Detect which cell encompasses the target text, then output its [X, Y] center coordinate. 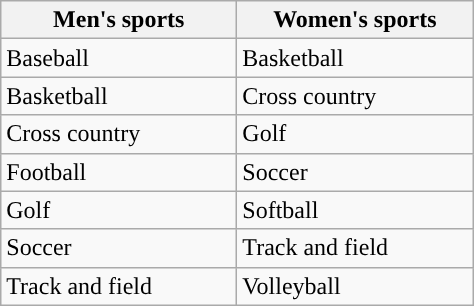
Football [119, 172]
Volleyball [355, 286]
Men's sports [119, 20]
Baseball [119, 58]
Softball [355, 210]
Women's sports [355, 20]
